For the text-containing cell, return its midpoint in [x, y] coordinate format. 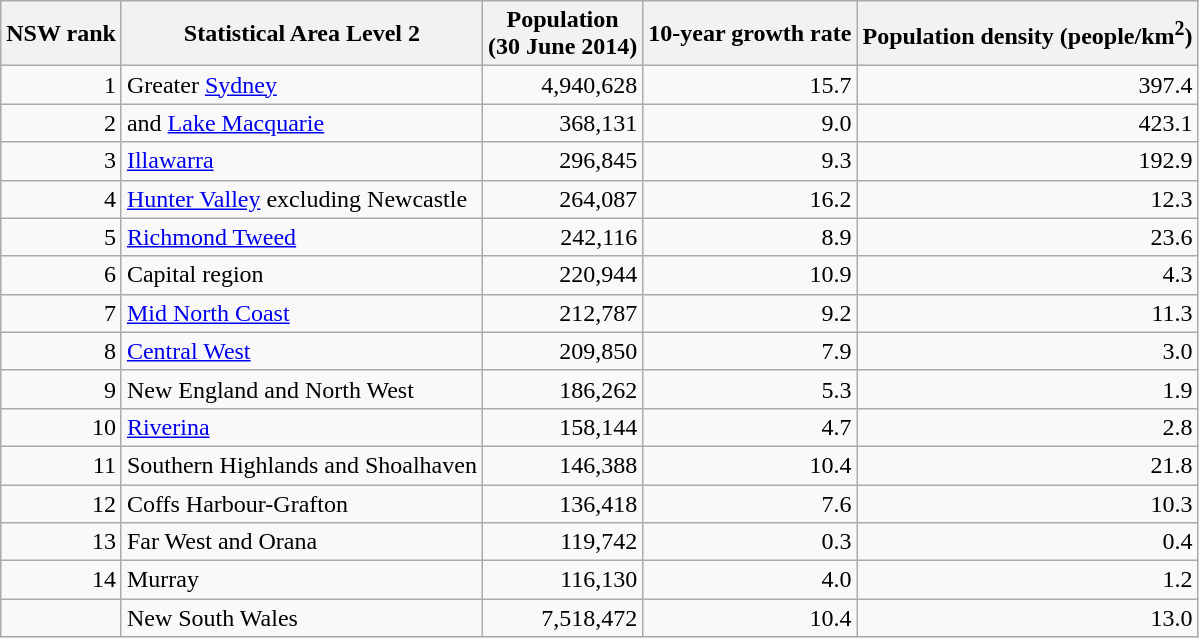
Southern Highlands and Shoalhaven [302, 465]
423.1 [1028, 123]
Mid North Coast [302, 313]
23.6 [1028, 237]
and Lake Macquarie [302, 123]
8 [62, 351]
New England and North West [302, 389]
9 [62, 389]
11.3 [1028, 313]
21.8 [1028, 465]
Illawarra [302, 161]
11 [62, 465]
12 [62, 503]
Population(30 June 2014) [562, 34]
7.9 [750, 351]
146,388 [562, 465]
7.6 [750, 503]
116,130 [562, 580]
2.8 [1028, 427]
1 [62, 85]
192.9 [1028, 161]
186,262 [562, 389]
1.9 [1028, 389]
0.4 [1028, 542]
16.2 [750, 199]
NSW rank [62, 34]
10.3 [1028, 503]
Central West [302, 351]
136,418 [562, 503]
242,116 [562, 237]
9.0 [750, 123]
Richmond Tweed [302, 237]
4 [62, 199]
158,144 [562, 427]
Capital region [302, 275]
Population density (people/km2) [1028, 34]
9.2 [750, 313]
8.9 [750, 237]
5.3 [750, 389]
220,944 [562, 275]
12.3 [1028, 199]
0.3 [750, 542]
15.7 [750, 85]
264,087 [562, 199]
3 [62, 161]
4,940,628 [562, 85]
209,850 [562, 351]
10.9 [750, 275]
296,845 [562, 161]
7,518,472 [562, 618]
1.2 [1028, 580]
Murray [302, 580]
Far West and Orana [302, 542]
397.4 [1028, 85]
9.3 [750, 161]
4.0 [750, 580]
10-year growth rate [750, 34]
7 [62, 313]
4.3 [1028, 275]
Coffs Harbour-Grafton [302, 503]
368,131 [562, 123]
3.0 [1028, 351]
14 [62, 580]
Riverina [302, 427]
119,742 [562, 542]
10 [62, 427]
6 [62, 275]
13.0 [1028, 618]
5 [62, 237]
13 [62, 542]
New South Wales [302, 618]
Greater Sydney [302, 85]
Hunter Valley excluding Newcastle [302, 199]
2 [62, 123]
212,787 [562, 313]
Statistical Area Level 2 [302, 34]
4.7 [750, 427]
